Locate the cell with the specified text and output its [x, y] center coordinate. 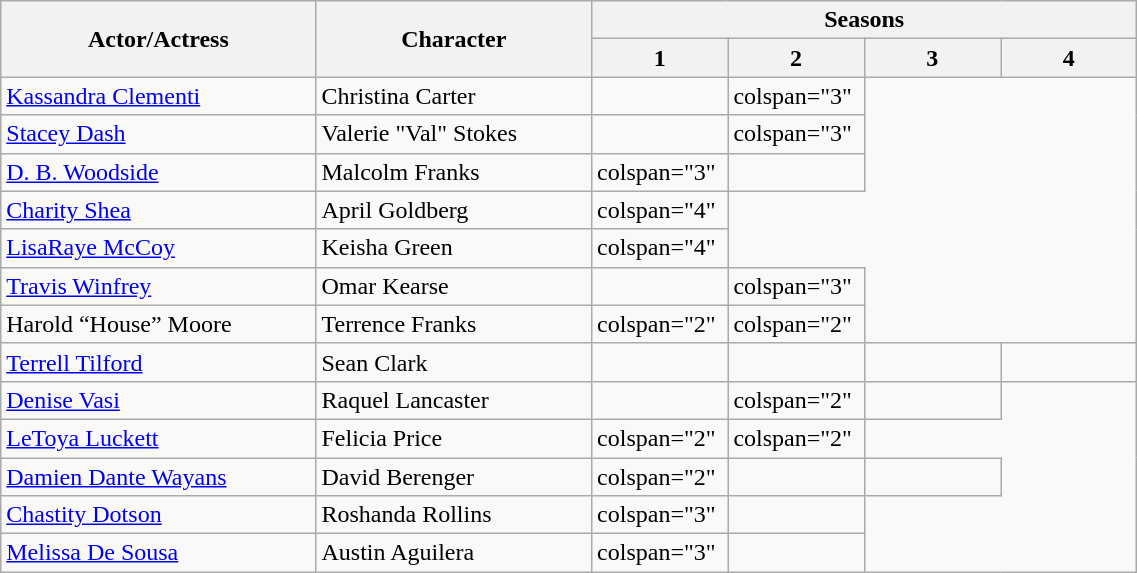
Roshanda Rollins [454, 515]
Chastity Dotson [158, 515]
Actor/Actress [158, 39]
LisaRaye McCoy [158, 248]
Denise Vasi [158, 400]
Kassandra Clementi [158, 96]
Charity Shea [158, 210]
Valerie "Val" Stokes [454, 134]
Character [454, 39]
Sean Clark [454, 362]
LeToya Luckett [158, 438]
Seasons [864, 20]
Terrence Franks [454, 324]
Damien Dante Wayans [158, 477]
Malcolm Franks [454, 172]
Raquel Lancaster [454, 400]
Omar Kearse [454, 286]
1 [660, 58]
4 [1069, 58]
Austin Aguilera [454, 553]
Terrell Tilford [158, 362]
Christina Carter [454, 96]
Harold “House” Moore [158, 324]
Felicia Price [454, 438]
D. B. Woodside [158, 172]
Stacey Dash [158, 134]
David Berenger [454, 477]
2 [796, 58]
Melissa De Sousa [158, 553]
Travis Winfrey [158, 286]
3 [932, 58]
Keisha Green [454, 248]
April Goldberg [454, 210]
